Determine the [X, Y] coordinate at the center of the cell enclosing the given text.  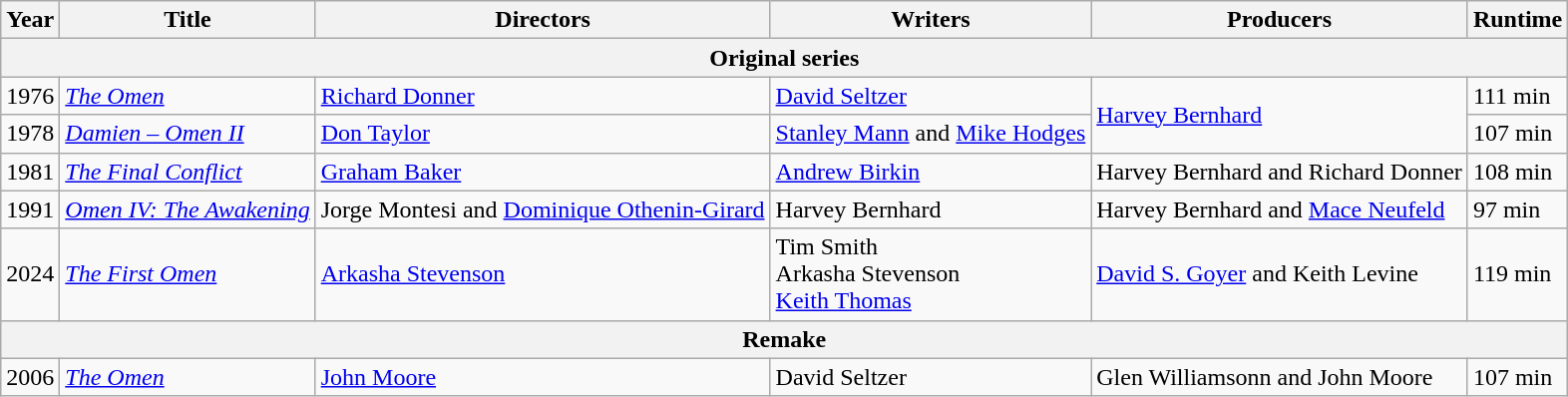
Title [188, 20]
97 min [1517, 209]
Damien – Omen II [188, 134]
Year [30, 20]
Runtime [1517, 20]
Andrew Birkin [931, 172]
Producers [1280, 20]
111 min [1517, 96]
Arkasha Stevenson [543, 274]
1991 [30, 209]
2024 [30, 274]
Don Taylor [543, 134]
1976 [30, 96]
Harvey Bernhard and Mace Neufeld [1280, 209]
The Final Conflict [188, 172]
1981 [30, 172]
Graham Baker [543, 172]
Omen IV: The Awakening [188, 209]
Tim Smith Arkasha Stevenson Keith Thomas [931, 274]
Writers [931, 20]
Richard Donner [543, 96]
Stanley Mann and Mike Hodges [931, 134]
The First Omen [188, 274]
David S. Goyer and Keith Levine [1280, 274]
Original series [784, 58]
Harvey Bernhard and Richard Donner [1280, 172]
Glen Williamsonn and John Moore [1280, 377]
1978 [30, 134]
Directors [543, 20]
John Moore [543, 377]
Remake [784, 339]
Jorge Montesi and Dominique Othenin-Girard [543, 209]
108 min [1517, 172]
2006 [30, 377]
119 min [1517, 274]
